Return the [x, y] coordinate for the center point of the cell that contains the specified text.  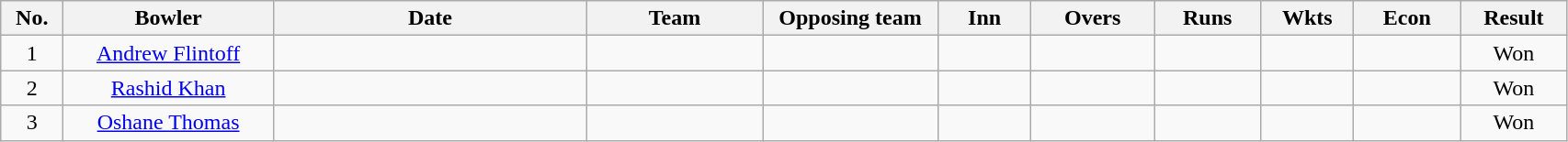
Opposing team [851, 18]
3 [32, 123]
Rashid Khan [169, 88]
Date [430, 18]
Wkts [1307, 18]
Bowler [169, 18]
Inn [985, 18]
Team [675, 18]
Overs [1093, 18]
Oshane Thomas [169, 123]
No. [32, 18]
Runs [1208, 18]
Andrew Flintoff [169, 53]
1 [32, 53]
2 [32, 88]
Result [1514, 18]
Econ [1407, 18]
